Return (x, y) of the center of cell containing provided text 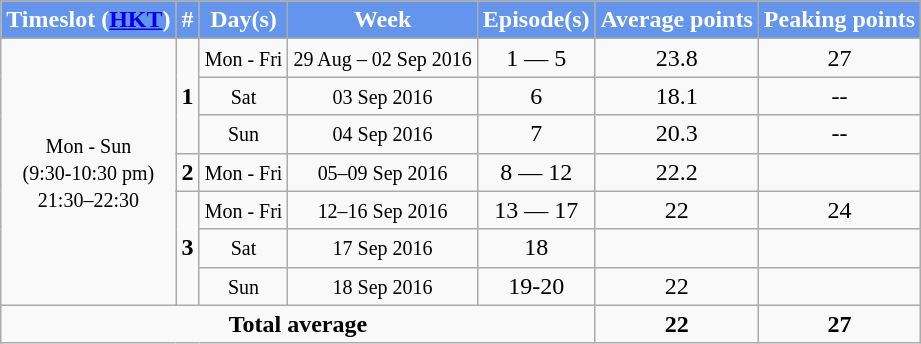
1 (188, 96)
19-20 (536, 286)
7 (536, 134)
23.8 (676, 58)
12–16 Sep 2016 (382, 210)
Total average (298, 324)
6 (536, 96)
13 — 17 (536, 210)
18 (536, 248)
Average points (676, 20)
Mon - Sun(9:30-10:30 pm)21:30–22:30 (88, 172)
Episode(s) (536, 20)
18.1 (676, 96)
05–09 Sep 2016 (382, 172)
Week (382, 20)
17 Sep 2016 (382, 248)
18 Sep 2016 (382, 286)
# (188, 20)
24 (839, 210)
03 Sep 2016 (382, 96)
1 — 5 (536, 58)
29 Aug – 02 Sep 2016 (382, 58)
8 — 12 (536, 172)
Timeslot (HKT) (88, 20)
04 Sep 2016 (382, 134)
2 (188, 172)
Peaking points (839, 20)
3 (188, 248)
20.3 (676, 134)
22.2 (676, 172)
Day(s) (244, 20)
